Search for the cell housing the specified text and yield its (X, Y) center coordinate. 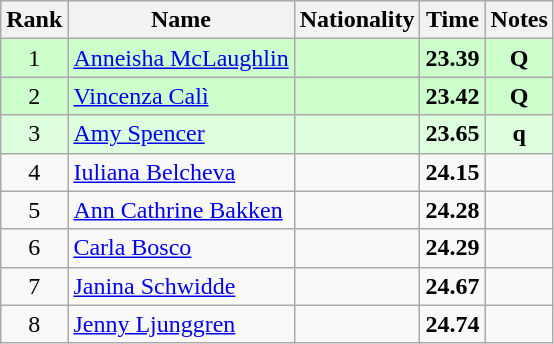
q (519, 134)
4 (34, 172)
Rank (34, 20)
Ann Cathrine Bakken (181, 210)
Time (452, 20)
Vincenza Calì (181, 96)
24.29 (452, 248)
23.42 (452, 96)
Janina Schwidde (181, 286)
24.74 (452, 324)
5 (34, 210)
Carla Bosco (181, 248)
2 (34, 96)
Notes (519, 20)
Anneisha McLaughlin (181, 58)
1 (34, 58)
Name (181, 20)
24.28 (452, 210)
24.67 (452, 286)
Jenny Ljunggren (181, 324)
23.39 (452, 58)
24.15 (452, 172)
23.65 (452, 134)
3 (34, 134)
7 (34, 286)
Iuliana Belcheva (181, 172)
6 (34, 248)
Amy Spencer (181, 134)
8 (34, 324)
Nationality (357, 20)
